For the text-containing cell, return its midpoint in (X, Y) coordinate format. 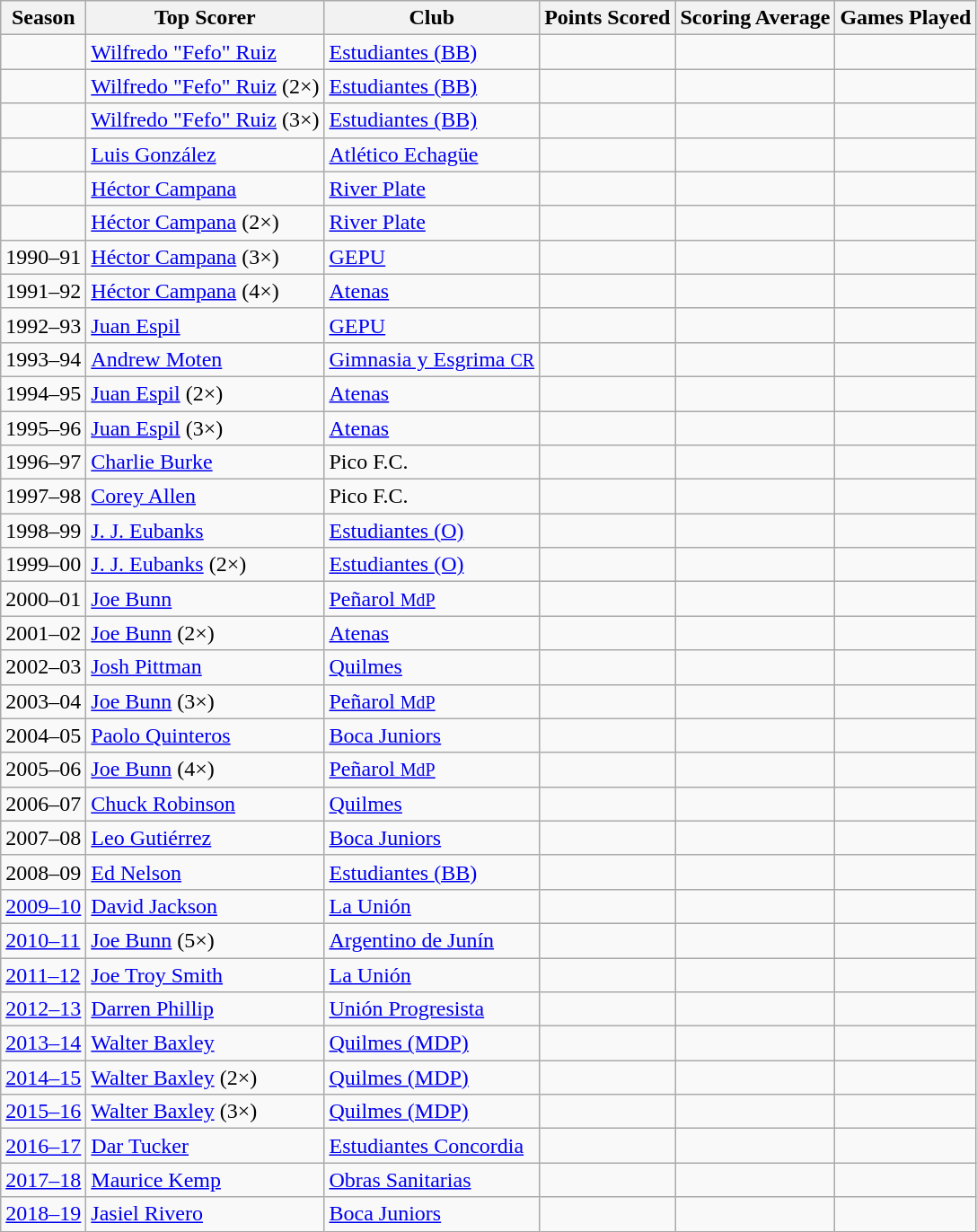
2004–05 (43, 735)
2014–15 (43, 1078)
2009–10 (43, 906)
Club (432, 18)
Joe Troy Smith (205, 974)
2003–04 (43, 701)
Héctor Campana (205, 189)
2007–08 (43, 838)
2005–06 (43, 770)
Andrew Moten (205, 359)
Wilfredo "Fefo" Ruiz (2×) (205, 86)
Joe Bunn (5×) (205, 940)
2011–12 (43, 974)
Wilfredo "Fefo" Ruiz (205, 52)
Scoring Average (755, 18)
1990–91 (43, 257)
2012–13 (43, 1009)
Walter Baxley (2×) (205, 1078)
Juan Espil (2×) (205, 393)
2016–17 (43, 1146)
Josh Pittman (205, 667)
David Jackson (205, 906)
Gimnasia y Esgrima CR (432, 359)
1992–93 (43, 325)
Charlie Burke (205, 462)
Atlético Echagüe (432, 154)
2013–14 (43, 1043)
Estudiantes Concordia (432, 1146)
Héctor Campana (3×) (205, 257)
2008–09 (43, 872)
2001–02 (43, 633)
2018–19 (43, 1214)
1994–95 (43, 393)
Games Played (905, 18)
Points Scored (607, 18)
1993–94 (43, 359)
Héctor Campana (4×) (205, 291)
Corey Allen (205, 497)
1999–00 (43, 565)
Obras Sanitarias (432, 1180)
1991–92 (43, 291)
1996–97 (43, 462)
Ed Nelson (205, 872)
Walter Baxley (205, 1043)
2006–07 (43, 804)
Juan Espil (205, 325)
Joe Bunn (205, 599)
Season (43, 18)
2010–11 (43, 940)
Chuck Robinson (205, 804)
1997–98 (43, 497)
Argentino de Junín (432, 940)
Joe Bunn (2×) (205, 633)
Joe Bunn (3×) (205, 701)
Darren Phillip (205, 1009)
Wilfredo "Fefo" Ruiz (3×) (205, 120)
1998–99 (43, 531)
Joe Bunn (4×) (205, 770)
J. J. Eubanks (205, 531)
1995–96 (43, 428)
Juan Espil (3×) (205, 428)
Maurice Kemp (205, 1180)
Unión Progresista (432, 1009)
2002–03 (43, 667)
2000–01 (43, 599)
Top Scorer (205, 18)
Walter Baxley (3×) (205, 1112)
Jasiel Rivero (205, 1214)
Héctor Campana (2×) (205, 223)
J. J. Eubanks (2×) (205, 565)
2015–16 (43, 1112)
Paolo Quinteros (205, 735)
Dar Tucker (205, 1146)
Leo Gutiérrez (205, 838)
2017–18 (43, 1180)
Luis González (205, 154)
